Determine the [X, Y] coordinate at the center of the cell enclosing the given text.  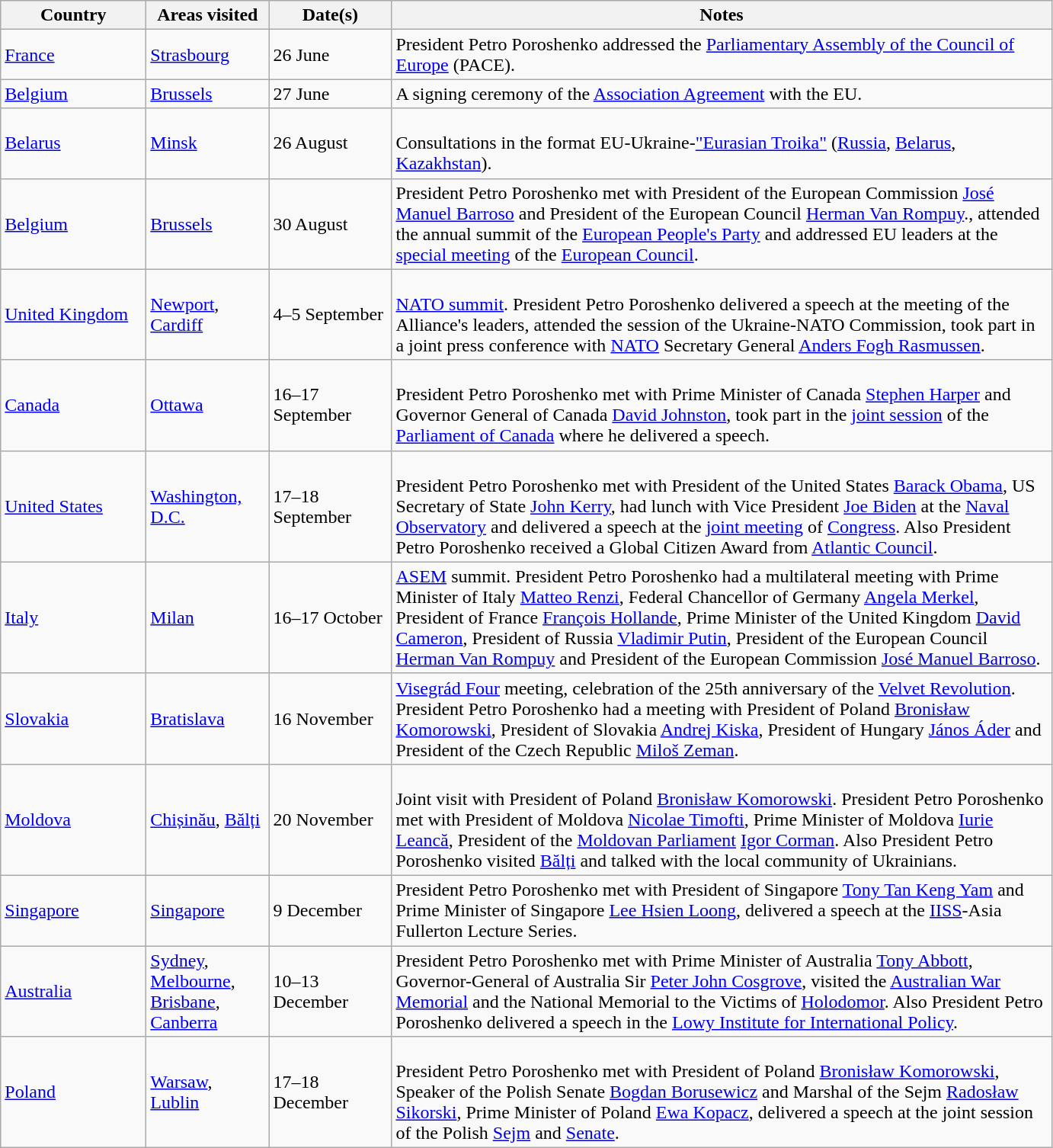
20 November [331, 819]
16 November [331, 718]
Chișinău, Bălți [207, 819]
4–5 September [331, 314]
9 December [331, 910]
Washington, D.C. [207, 506]
26 June [331, 55]
27 June [331, 94]
Belarus [73, 143]
Moldova [73, 819]
10–13 December [331, 991]
Slovakia [73, 718]
Ottawa [207, 406]
17–18 September [331, 506]
United States [73, 506]
30 August [331, 224]
Consultations in the format EU-Ukraine-"Eurasian Troika" (Russia, Belarus, Kazakhstan). [722, 143]
16–17 October [331, 617]
Newport, Cardiff [207, 314]
Sydney, Melbourne, Brisbane, Canberra [207, 991]
Strasbourg [207, 55]
France [73, 55]
17–18 December [331, 1092]
A signing ceremony of the Association Agreement with the EU. [722, 94]
Date(s) [331, 15]
Notes [722, 15]
Areas visited [207, 15]
Poland [73, 1092]
Milan [207, 617]
16–17 September [331, 406]
Canada [73, 406]
Minsk [207, 143]
Italy [73, 617]
26 August [331, 143]
United Kingdom [73, 314]
Bratislava [207, 718]
Country [73, 15]
Warsaw, Lublin [207, 1092]
Australia [73, 991]
President Petro Poroshenko addressed the Parliamentary Assembly of the Council of Europe (PACE). [722, 55]
